Locate the cell with the specified text and output its (X, Y) center coordinate. 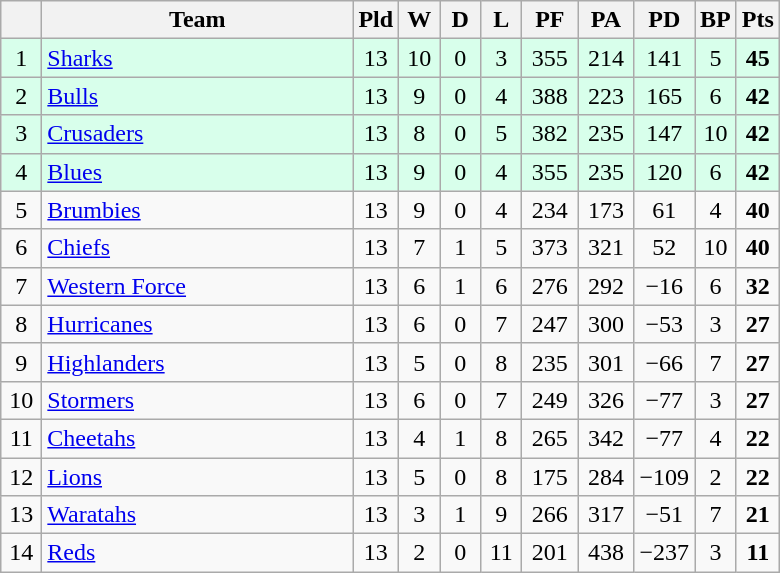
−66 (664, 362)
Reds (198, 553)
PF (550, 20)
214 (606, 58)
388 (550, 96)
61 (664, 210)
52 (664, 248)
Team (198, 20)
Lions (198, 477)
382 (550, 134)
265 (550, 438)
Stormers (198, 400)
141 (664, 58)
12 (22, 477)
301 (606, 362)
−51 (664, 515)
45 (758, 58)
Waratahs (198, 515)
−237 (664, 553)
234 (550, 210)
201 (550, 553)
438 (606, 553)
317 (606, 515)
373 (550, 248)
Pld (376, 20)
Highlanders (198, 362)
165 (664, 96)
247 (550, 324)
−16 (664, 286)
W (420, 20)
342 (606, 438)
Sharks (198, 58)
Chiefs (198, 248)
PD (664, 20)
326 (606, 400)
284 (606, 477)
PA (606, 20)
L (502, 20)
14 (22, 553)
249 (550, 400)
−109 (664, 477)
223 (606, 96)
Brumbies (198, 210)
292 (606, 286)
21 (758, 515)
266 (550, 515)
D (460, 20)
Bulls (198, 96)
147 (664, 134)
Western Force (198, 286)
175 (550, 477)
Blues (198, 172)
BP (716, 20)
173 (606, 210)
Pts (758, 20)
−53 (664, 324)
Crusaders (198, 134)
300 (606, 324)
Hurricanes (198, 324)
321 (606, 248)
32 (758, 286)
Cheetahs (198, 438)
276 (550, 286)
120 (664, 172)
